Extract the [x, y] coordinate from the center of the cell holding the provided text.  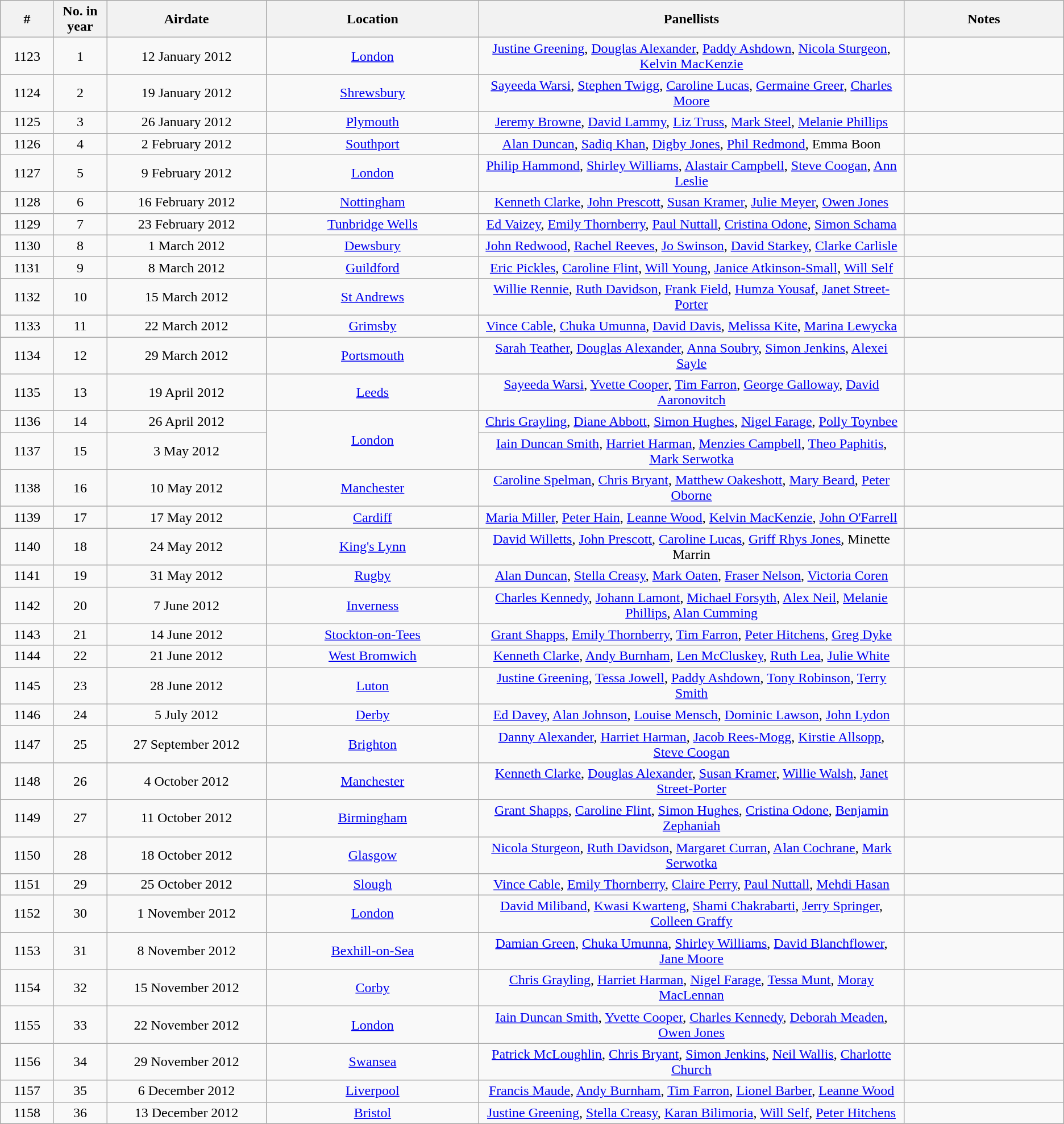
22 March 2012 [186, 326]
12 January 2012 [186, 56]
Francis Maude, Andy Burnham, Tim Farron, Lionel Barber, Leanne Wood [691, 1091]
15 November 2012 [186, 988]
12 [80, 355]
Panellists [691, 19]
26 [80, 781]
8 March 2012 [186, 267]
7 June 2012 [186, 605]
34 [80, 1062]
16 [80, 488]
11 October 2012 [186, 818]
# [27, 19]
1 [80, 56]
1138 [27, 488]
Vince Cable, Chuka Umunna, David Davis, Melissa Kite, Marina Lewycka [691, 326]
1145 [27, 686]
8 November 2012 [186, 951]
1127 [27, 173]
Caroline Spelman, Chris Bryant, Matthew Oakeshott, Mary Beard, Peter Oborne [691, 488]
1124 [27, 93]
Rugby [372, 576]
1144 [27, 656]
1152 [27, 914]
18 October 2012 [186, 855]
Iain Duncan Smith, Harriet Harman, Menzies Campbell, Theo Paphitis, Mark Serwotka [691, 451]
Alan Duncan, Sadiq Khan, Digby Jones, Phil Redmond, Emma Boon [691, 144]
27 [80, 818]
5 [80, 173]
31 May 2012 [186, 576]
Justine Greening, Stella Creasy, Karan Bilimoria, Will Self, Peter Hitchens [691, 1113]
Glasgow [372, 855]
4 [80, 144]
Guildford [372, 267]
11 [80, 326]
21 [80, 634]
7 [80, 224]
Sayeeda Warsi, Yvette Cooper, Tim Farron, George Galloway, David Aaronovitch [691, 392]
2 [80, 93]
John Redwood, Rachel Reeves, Jo Swinson, David Starkey, Clarke Carlisle [691, 246]
1142 [27, 605]
Chris Grayling, Diane Abbott, Simon Hughes, Nigel Farage, Polly Toynbee [691, 422]
1155 [27, 1025]
10 [80, 297]
Iain Duncan Smith, Yvette Cooper, Charles Kennedy, Deborah Meaden, Owen Jones [691, 1025]
1149 [27, 818]
Slough [372, 885]
14 [80, 422]
Stockton-on-Tees [372, 634]
30 [80, 914]
13 [80, 392]
18 [80, 547]
15 [80, 451]
Inverness [372, 605]
1146 [27, 715]
Location [372, 19]
35 [80, 1091]
24 May 2012 [186, 547]
1136 [27, 422]
15 March 2012 [186, 297]
Liverpool [372, 1091]
22 November 2012 [186, 1025]
4 October 2012 [186, 781]
1128 [27, 202]
1132 [27, 297]
1133 [27, 326]
33 [80, 1025]
Maria Miller, Peter Hain, Leanne Wood, Kelvin MacKenzie, John O'Farrell [691, 517]
29 November 2012 [186, 1062]
25 October 2012 [186, 885]
19 January 2012 [186, 93]
Eric Pickles, Caroline Flint, Will Young, Janice Atkinson-Small, Will Self [691, 267]
Willie Rennie, Ruth Davidson, Frank Field, Humza Yousaf, Janet Street-Porter [691, 297]
Bexhill-on-Sea [372, 951]
1143 [27, 634]
Danny Alexander, Harriet Harman, Jacob Rees-Mogg, Kirstie Allsopp, Steve Coogan [691, 744]
Brighton [372, 744]
Portsmouth [372, 355]
17 May 2012 [186, 517]
Birmingham [372, 818]
Jeremy Browne, David Lammy, Liz Truss, Mark Steel, Melanie Phillips [691, 122]
29 [80, 885]
14 June 2012 [186, 634]
West Bromwich [372, 656]
21 June 2012 [186, 656]
Charles Kennedy, Johann Lamont, Michael Forsyth, Alex Neil, Melanie Phillips, Alan Cumming [691, 605]
No. in year [80, 19]
9 [80, 267]
King's Lynn [372, 547]
23 [80, 686]
Corby [372, 988]
Vince Cable, Emily Thornberry, Claire Perry, Paul Nuttall, Mehdi Hasan [691, 885]
1140 [27, 547]
Justine Greening, Tessa Jowell, Paddy Ashdown, Tony Robinson, Terry Smith [691, 686]
2 February 2012 [186, 144]
1158 [27, 1113]
Chris Grayling, Harriet Harman, Nigel Farage, Tessa Munt, Moray MacLennan [691, 988]
Grant Shapps, Caroline Flint, Simon Hughes, Cristina Odone, Benjamin Zephaniah [691, 818]
Grimsby [372, 326]
1153 [27, 951]
1134 [27, 355]
Cardiff [372, 517]
1 November 2012 [186, 914]
Nicola Sturgeon, Ruth Davidson, Margaret Curran, Alan Cochrane, Mark Serwotka [691, 855]
1131 [27, 267]
1156 [27, 1062]
Dewsbury [372, 246]
31 [80, 951]
8 [80, 246]
5 July 2012 [186, 715]
Ed Vaizey, Emily Thornberry, Paul Nuttall, Cristina Odone, Simon Schama [691, 224]
1139 [27, 517]
36 [80, 1113]
24 [80, 715]
3 [80, 122]
28 [80, 855]
Ed Davey, Alan Johnson, Louise Mensch, Dominic Lawson, John Lydon [691, 715]
19 [80, 576]
1 March 2012 [186, 246]
1129 [27, 224]
6 [80, 202]
25 [80, 744]
1126 [27, 144]
29 March 2012 [186, 355]
26 January 2012 [186, 122]
David Miliband, Kwasi Kwarteng, Shami Chakrabarti, Jerry Springer, Colleen Graffy [691, 914]
1154 [27, 988]
17 [80, 517]
20 [80, 605]
David Willetts, John Prescott, Caroline Lucas, Griff Rhys Jones, Minette Marrin [691, 547]
Tunbridge Wells [372, 224]
27 September 2012 [186, 744]
Justine Greening, Douglas Alexander, Paddy Ashdown, Nicola Sturgeon, Kelvin MacKenzie [691, 56]
1147 [27, 744]
Notes [984, 19]
22 [80, 656]
Airdate [186, 19]
Luton [372, 686]
Grant Shapps, Emily Thornberry, Tim Farron, Peter Hitchens, Greg Dyke [691, 634]
Philip Hammond, Shirley Williams, Alastair Campbell, Steve Coogan, Ann Leslie [691, 173]
6 December 2012 [186, 1091]
9 February 2012 [186, 173]
Leeds [372, 392]
23 February 2012 [186, 224]
1130 [27, 246]
3 May 2012 [186, 451]
1123 [27, 56]
Sarah Teather, Douglas Alexander, Anna Soubry, Simon Jenkins, Alexei Sayle [691, 355]
Swansea [372, 1062]
1151 [27, 885]
1157 [27, 1091]
Kenneth Clarke, John Prescott, Susan Kramer, Julie Meyer, Owen Jones [691, 202]
26 April 2012 [186, 422]
Patrick McLoughlin, Chris Bryant, Simon Jenkins, Neil Wallis, Charlotte Church [691, 1062]
10 May 2012 [186, 488]
Damian Green, Chuka Umunna, Shirley Williams, David Blanchflower, Jane Moore [691, 951]
13 December 2012 [186, 1113]
Plymouth [372, 122]
1148 [27, 781]
1135 [27, 392]
Bristol [372, 1113]
16 February 2012 [186, 202]
Kenneth Clarke, Douglas Alexander, Susan Kramer, Willie Walsh, Janet Street-Porter [691, 781]
32 [80, 988]
1125 [27, 122]
Kenneth Clarke, Andy Burnham, Len McCluskey, Ruth Lea, Julie White [691, 656]
Alan Duncan, Stella Creasy, Mark Oaten, Fraser Nelson, Victoria Coren [691, 576]
28 June 2012 [186, 686]
Sayeeda Warsi, Stephen Twigg, Caroline Lucas, Germaine Greer, Charles Moore [691, 93]
Southport [372, 144]
Derby [372, 715]
19 April 2012 [186, 392]
St Andrews [372, 297]
1137 [27, 451]
Shrewsbury [372, 93]
1141 [27, 576]
Nottingham [372, 202]
1150 [27, 855]
